Return [X, Y] of the center of cell containing provided text 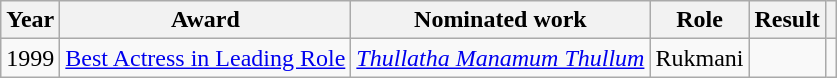
1999 [30, 58]
Thullatha Manamum Thullum [500, 58]
Best Actress in Leading Role [206, 58]
Role [700, 20]
Nominated work [500, 20]
Award [206, 20]
Year [30, 20]
Result [787, 20]
Rukmani [700, 58]
